Detect which cell encompasses the target text, then output its (x, y) center coordinate. 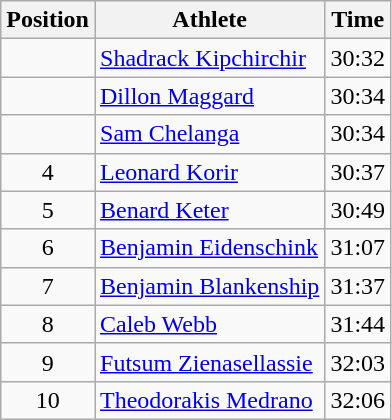
Caleb Webb (209, 324)
5 (48, 210)
Position (48, 20)
Athlete (209, 20)
Futsum Zienasellassie (209, 362)
32:06 (358, 400)
30:49 (358, 210)
31:37 (358, 286)
9 (48, 362)
Sam Chelanga (209, 134)
31:44 (358, 324)
32:03 (358, 362)
4 (48, 172)
Shadrack Kipchirchir (209, 58)
30:37 (358, 172)
Time (358, 20)
8 (48, 324)
6 (48, 248)
Benjamin Eidenschink (209, 248)
30:32 (358, 58)
10 (48, 400)
7 (48, 286)
31:07 (358, 248)
Dillon Maggard (209, 96)
Theodorakis Medrano (209, 400)
Benard Keter (209, 210)
Leonard Korir (209, 172)
Benjamin Blankenship (209, 286)
